Pinpoint the cell where the given text exists, returning its [x, y] midpoint coordinate. 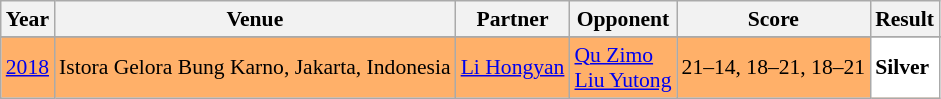
Partner [513, 19]
Istora Gelora Bung Karno, Jakarta, Indonesia [255, 68]
Result [904, 19]
Opponent [622, 19]
Qu Zimo Liu Yutong [622, 68]
21–14, 18–21, 18–21 [774, 68]
Li Hongyan [513, 68]
Silver [904, 68]
Score [774, 19]
2018 [28, 68]
Year [28, 19]
Venue [255, 19]
